Locate the cell with the specified text and output its (X, Y) center coordinate. 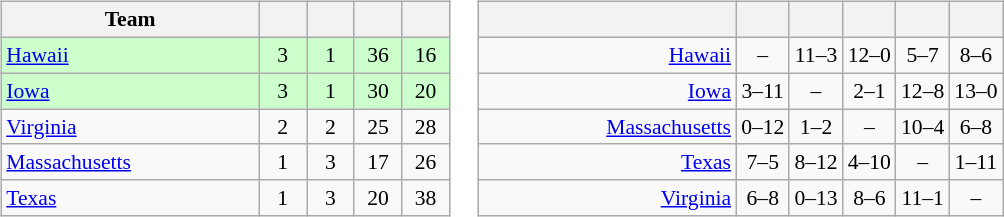
8–12 (816, 162)
36 (378, 55)
26 (426, 162)
13–0 (976, 91)
12–8 (922, 91)
16 (426, 55)
0–13 (816, 198)
1–11 (976, 162)
25 (378, 127)
7–5 (762, 162)
3–11 (762, 91)
0–12 (762, 127)
2–1 (870, 91)
30 (378, 91)
12–0 (870, 55)
17 (378, 162)
Team (130, 20)
1–2 (816, 127)
5–7 (922, 55)
11–3 (816, 55)
4–10 (870, 162)
10–4 (922, 127)
11–1 (922, 198)
38 (426, 198)
28 (426, 127)
